Output the (x, y) coordinate of the center of the cell containing the given text.  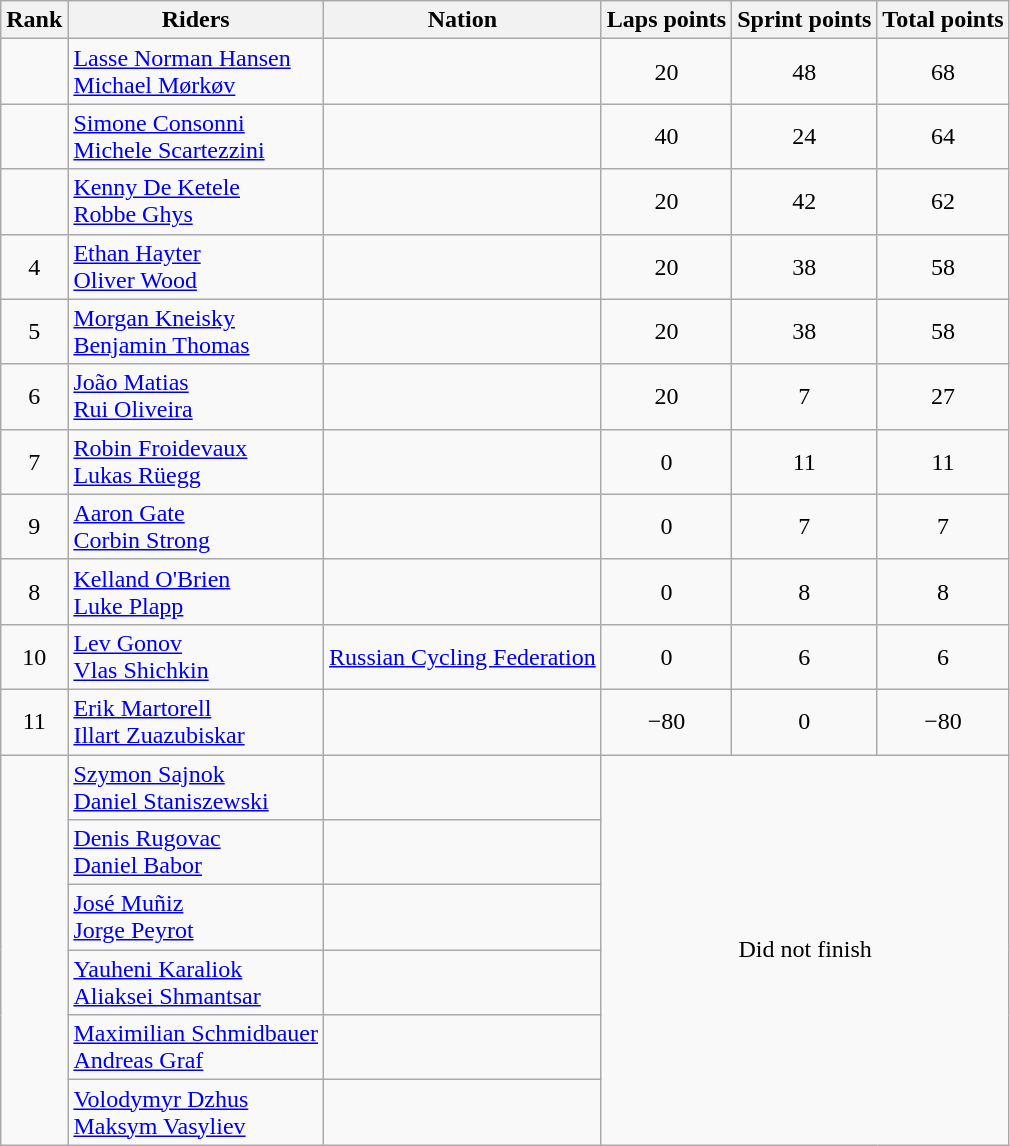
Ethan HayterOliver Wood (196, 266)
24 (804, 136)
62 (943, 202)
Sprint points (804, 20)
Total points (943, 20)
Robin FroidevauxLukas Rüegg (196, 462)
9 (34, 526)
Volodymyr DzhusMaksym Vasyliev (196, 1112)
José MuñizJorge Peyrot (196, 918)
Lev GonovVlas Shichkin (196, 656)
Yauheni KaraliokAliaksei Shmantsar (196, 982)
5 (34, 332)
Aaron GateCorbin Strong (196, 526)
Nation (463, 20)
Simone ConsonniMichele Scartezzini (196, 136)
Denis RugovacDaniel Babor (196, 852)
Riders (196, 20)
27 (943, 396)
40 (666, 136)
64 (943, 136)
10 (34, 656)
Maximilian SchmidbauerAndreas Graf (196, 1048)
Kelland O'BrienLuke Plapp (196, 592)
Rank (34, 20)
Russian Cycling Federation (463, 656)
Szymon SajnokDaniel Staniszewski (196, 786)
48 (804, 72)
Morgan KneiskyBenjamin Thomas (196, 332)
68 (943, 72)
Kenny De KeteleRobbe Ghys (196, 202)
4 (34, 266)
João MatiasRui Oliveira (196, 396)
Lasse Norman HansenMichael Mørkøv (196, 72)
42 (804, 202)
Did not finish (805, 949)
Laps points (666, 20)
Erik MartorellIllart Zuazubiskar (196, 722)
